Output the [x, y] coordinate of the center of the cell containing the given text.  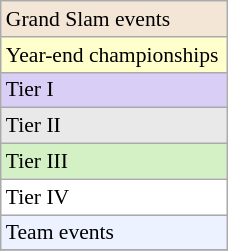
Team events [114, 233]
Grand Slam events [114, 19]
Tier III [114, 162]
Year-end championships [114, 55]
Tier IV [114, 197]
Tier I [114, 90]
Tier II [114, 126]
